Determine the [x, y] coordinate at the center of the cell enclosing the given text.  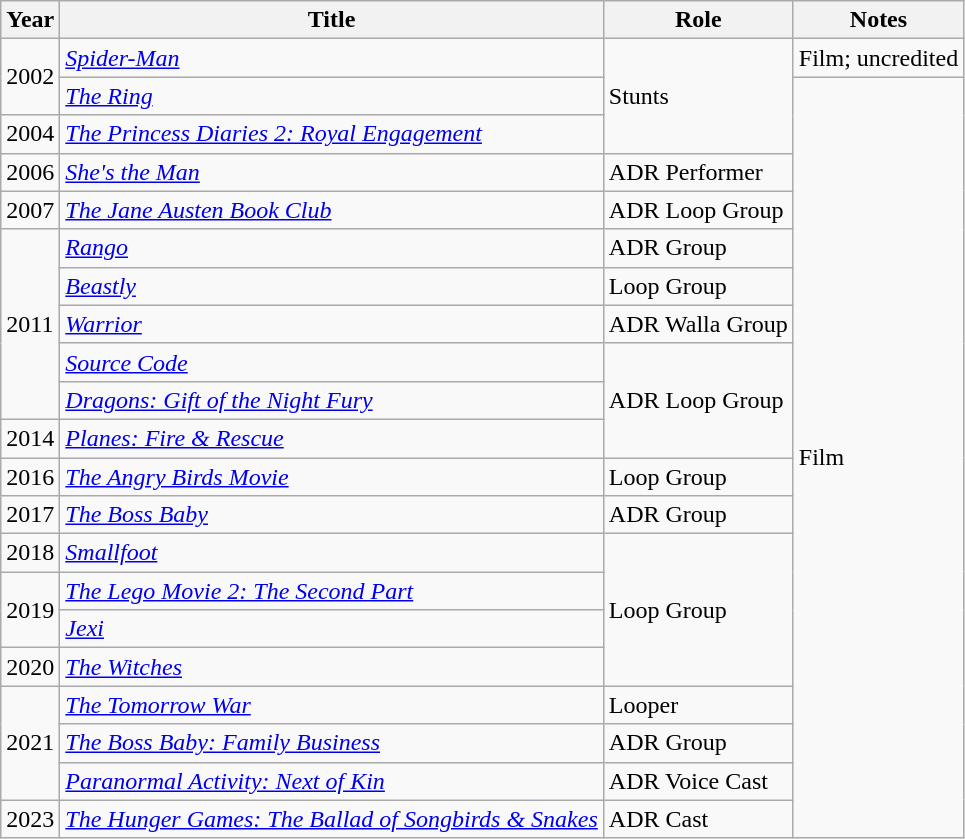
Spider-Man [332, 58]
2014 [30, 438]
She's the Man [332, 172]
The Angry Birds Movie [332, 477]
The Witches [332, 667]
Role [698, 20]
Beastly [332, 286]
2021 [30, 743]
Title [332, 20]
Dragons: Gift of the Night Fury [332, 400]
The Hunger Games: The Ballad of Songbirds & Snakes [332, 819]
2004 [30, 134]
The Ring [332, 96]
Jexi [332, 629]
Warrior [332, 324]
ADR Walla Group [698, 324]
Paranormal Activity: Next of Kin [332, 781]
Film; uncredited [878, 58]
Smallfoot [332, 553]
2011 [30, 324]
ADR Voice Cast [698, 781]
The Boss Baby: Family Business [332, 743]
2020 [30, 667]
2007 [30, 210]
2019 [30, 610]
2002 [30, 77]
ADR Performer [698, 172]
Rango [332, 248]
2016 [30, 477]
Year [30, 20]
The Boss Baby [332, 515]
Source Code [332, 362]
2018 [30, 553]
Notes [878, 20]
The Lego Movie 2: The Second Part [332, 591]
Stunts [698, 96]
Film [878, 458]
The Jane Austen Book Club [332, 210]
The Princess Diaries 2: Royal Engagement [332, 134]
Planes: Fire & Rescue [332, 438]
2017 [30, 515]
Looper [698, 705]
The Tomorrow War [332, 705]
ADR Cast [698, 819]
2006 [30, 172]
2023 [30, 819]
